Capture the cell that displays the provided text and extract its [X, Y] central coordinate. 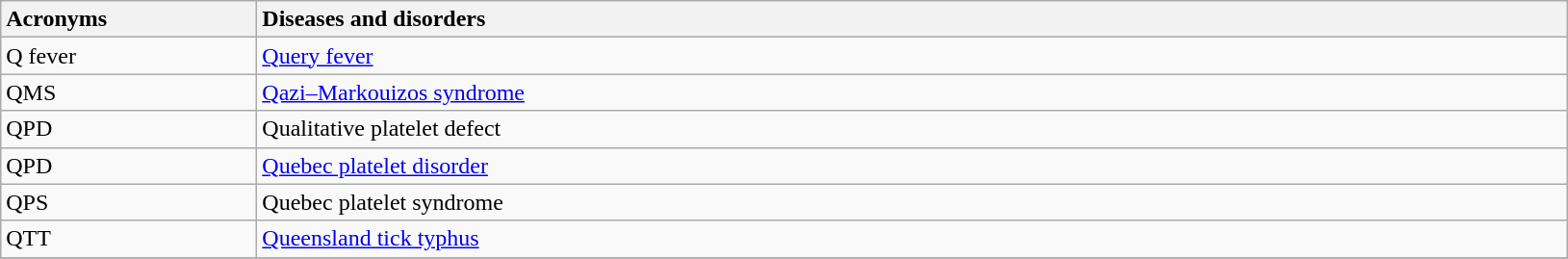
Quebec platelet disorder [913, 166]
QPS [129, 202]
Qualitative platelet defect [913, 129]
Acronyms [129, 19]
QMS [129, 92]
Quebec platelet syndrome [913, 202]
QTT [129, 239]
Diseases and disorders [913, 19]
Q fever [129, 56]
Qazi–Markouizos syndrome [913, 92]
Query fever [913, 56]
Queensland tick typhus [913, 239]
